Return the (X, Y) coordinate for the center point of the cell that contains the specified text.  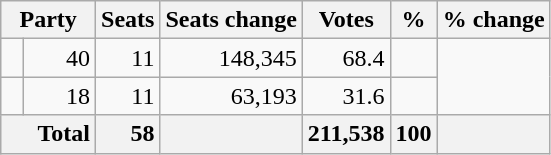
18 (59, 96)
40 (59, 58)
68.4 (346, 58)
Seats change (231, 20)
% change (494, 20)
211,538 (346, 134)
58 (128, 134)
63,193 (231, 96)
Seats (128, 20)
148,345 (231, 58)
% (414, 20)
Party (48, 20)
Votes (346, 20)
100 (414, 134)
31.6 (346, 96)
Total (48, 134)
